Locate the cell with the specified text and output its [x, y] center coordinate. 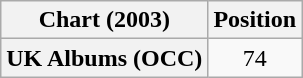
74 [255, 58]
Chart (2003) [104, 20]
Position [255, 20]
UK Albums (OCC) [104, 58]
